For the text-containing cell, return its midpoint in [X, Y] coordinate format. 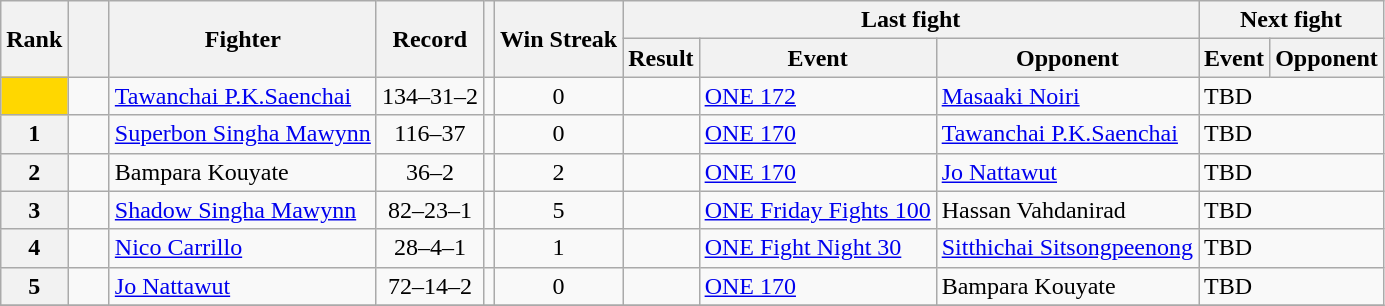
Fighter [242, 39]
Rank [34, 39]
Record [430, 39]
36–2 [430, 172]
28–4–1 [430, 248]
ONE Friday Fights 100 [818, 210]
Shadow Singha Mawynn [242, 210]
4 [34, 248]
Win Streak [558, 39]
3 [34, 210]
Hassan Vahdanirad [1067, 210]
ONE 172 [818, 96]
Masaaki Noiri [1067, 96]
Superbon Singha Mawynn [242, 134]
Result [661, 58]
134–31–2 [430, 96]
Nico Carrillo [242, 248]
Last fight [911, 20]
Sitthichai Sitsongpeenong [1067, 248]
Next fight [1292, 20]
82–23–1 [430, 210]
72–14–2 [430, 286]
ONE Fight Night 30 [818, 248]
116–37 [430, 134]
